Capture the cell that displays the provided text and extract its (x, y) central coordinate. 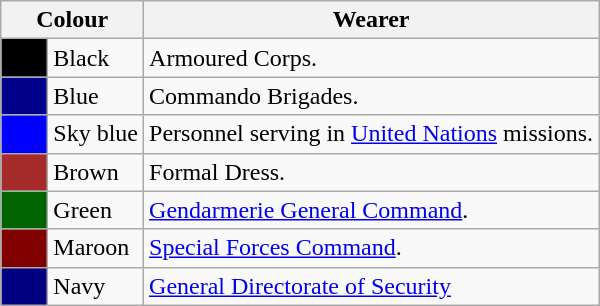
Wearer (372, 20)
Personnel serving in United Nations missions. (372, 134)
Sky blue (96, 134)
Commando Brigades. (372, 96)
Navy (96, 286)
Black (96, 58)
Blue (96, 96)
Armoured Corps. (372, 58)
Gendarmerie General Command. (372, 210)
Formal Dress. (372, 172)
General Directorate of Security (372, 286)
Maroon (96, 248)
Colour (72, 20)
Special Forces Command. (372, 248)
Brown (96, 172)
Green (96, 210)
